Detect which cell encompasses the target text, then output its [X, Y] center coordinate. 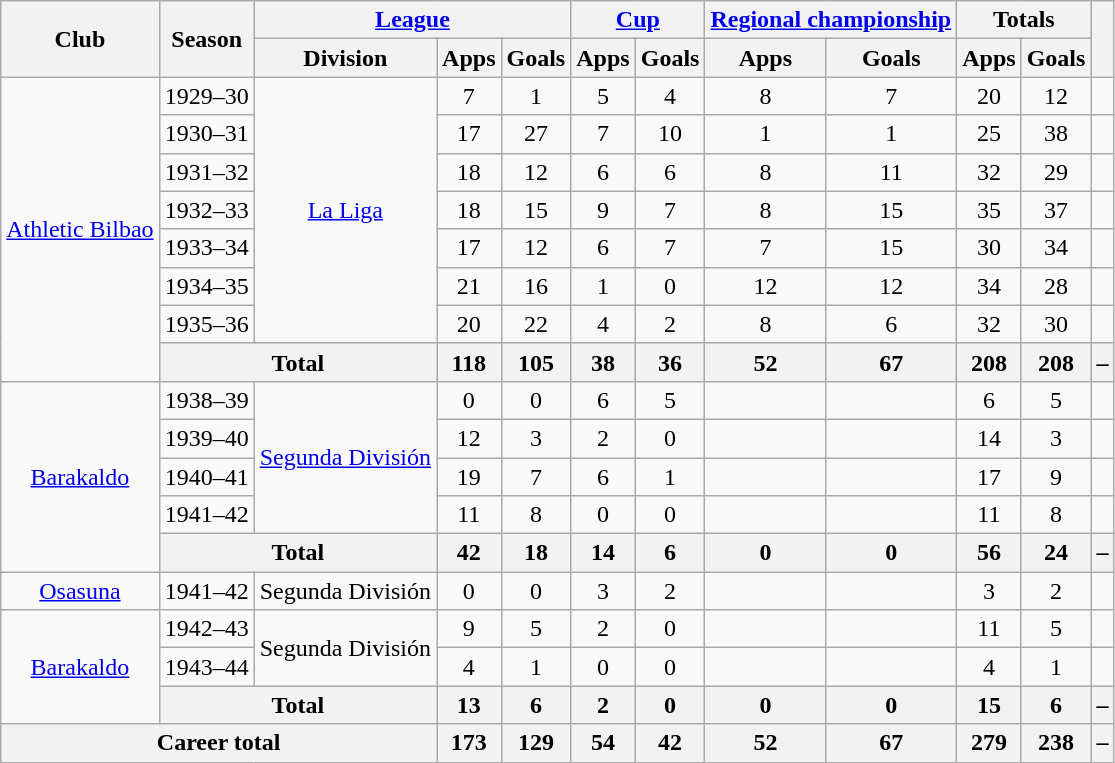
238 [1056, 743]
29 [1056, 172]
27 [536, 134]
1939–40 [206, 438]
1930–31 [206, 134]
54 [603, 743]
13 [469, 705]
1935–36 [206, 324]
22 [536, 324]
Cup [638, 20]
35 [989, 210]
118 [469, 362]
1938–39 [206, 400]
1929–30 [206, 96]
105 [536, 362]
1931–32 [206, 172]
1942–43 [206, 629]
1940–41 [206, 477]
1933–34 [206, 248]
28 [1056, 286]
16 [536, 286]
La Liga [345, 210]
173 [469, 743]
25 [989, 134]
Division [345, 58]
24 [1056, 553]
Club [80, 39]
21 [469, 286]
129 [536, 743]
19 [469, 477]
Osasuna [80, 591]
Regional championship [831, 20]
Career total [219, 743]
56 [989, 553]
1943–44 [206, 667]
1934–35 [206, 286]
36 [670, 362]
Totals [1024, 20]
10 [670, 134]
League [412, 20]
37 [1056, 210]
279 [989, 743]
Season [206, 39]
Athletic Bilbao [80, 229]
1932–33 [206, 210]
